Return the [x, y] coordinate for the center point of the cell that contains the specified text.  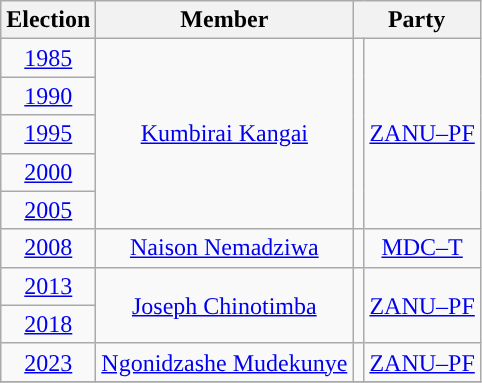
2013 [48, 286]
2005 [48, 210]
Party [416, 20]
1990 [48, 96]
Joseph Chinotimba [224, 305]
Member [224, 20]
1985 [48, 58]
2023 [48, 362]
Election [48, 20]
1995 [48, 134]
MDC–T [422, 248]
Ngonidzashe Mudekunye [224, 362]
2008 [48, 248]
2018 [48, 324]
Naison Nemadziwa [224, 248]
Kumbirai Kangai [224, 134]
2000 [48, 172]
